Provide the (X, Y) coordinate of the cell's center where the given text is located.  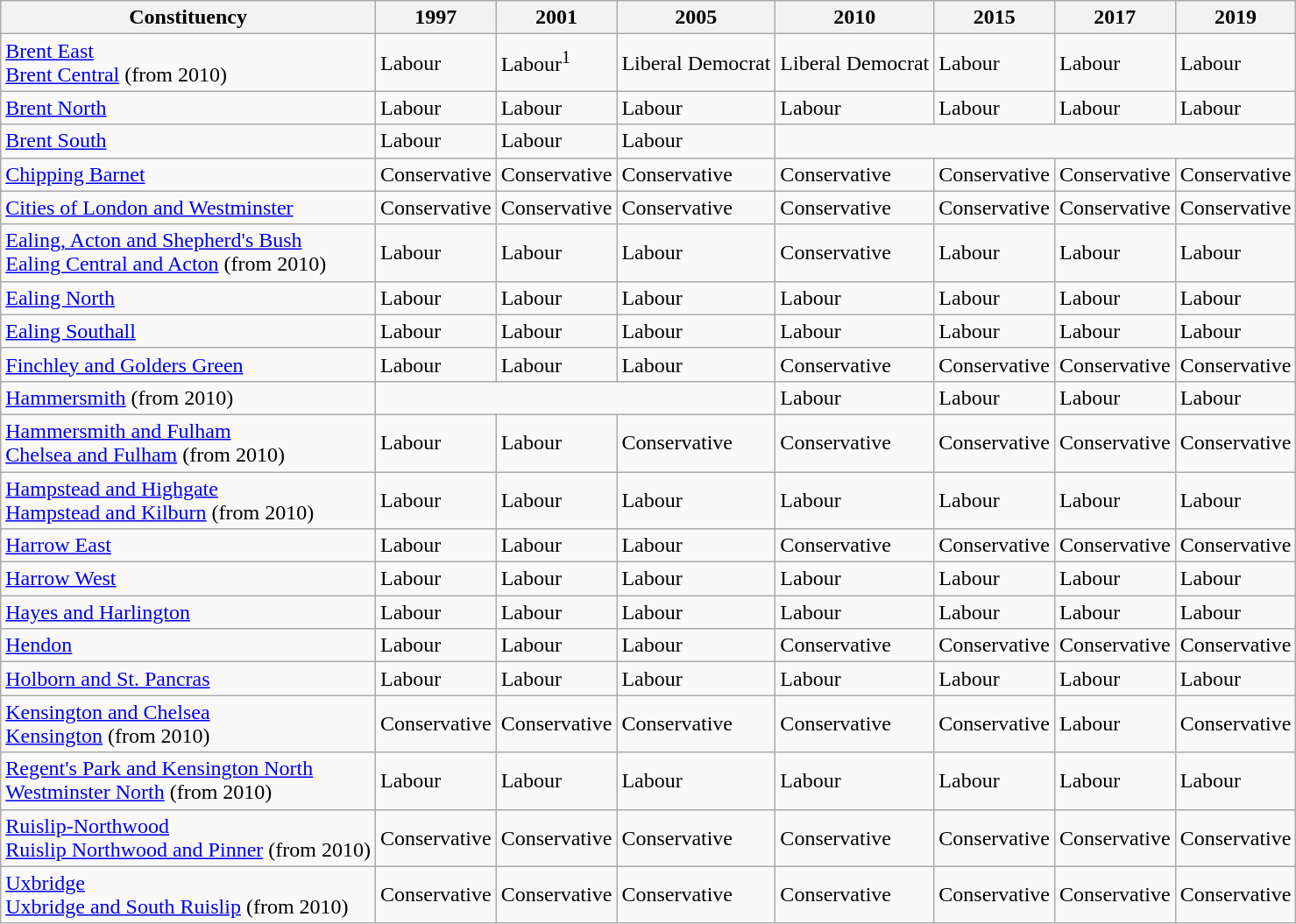
Constituency (188, 18)
Brent EastBrent Central (from 2010) (188, 63)
2010 (855, 18)
Ealing Southall (188, 331)
Holborn and St. Pancras (188, 679)
1997 (436, 18)
Ruislip-NorthwoodRuislip Northwood and Pinner (from 2010) (188, 837)
Chipping Barnet (188, 174)
Hayes and Harlington (188, 612)
Brent South (188, 141)
UxbridgeUxbridge and South Ruislip (from 2010) (188, 895)
Cities of London and Westminster (188, 208)
2005 (696, 18)
Hammersmith and FulhamChelsea and Fulham (from 2010) (188, 443)
2017 (1115, 18)
2001 (556, 18)
Hendon (188, 645)
Kensington and ChelseaKensington (from 2010) (188, 723)
2015 (995, 18)
Hampstead and HighgateHampstead and Kilburn (from 2010) (188, 499)
Brent North (188, 108)
Regent's Park and Kensington NorthWestminster North (from 2010) (188, 781)
Ealing North (188, 298)
Harrow West (188, 579)
Labour1 (556, 63)
Hammersmith (from 2010) (188, 398)
Harrow East (188, 546)
Ealing, Acton and Shepherd's BushEaling Central and Acton (from 2010) (188, 252)
Finchley and Golders Green (188, 364)
2019 (1236, 18)
